Detect which cell encompasses the target text, then output its (X, Y) center coordinate. 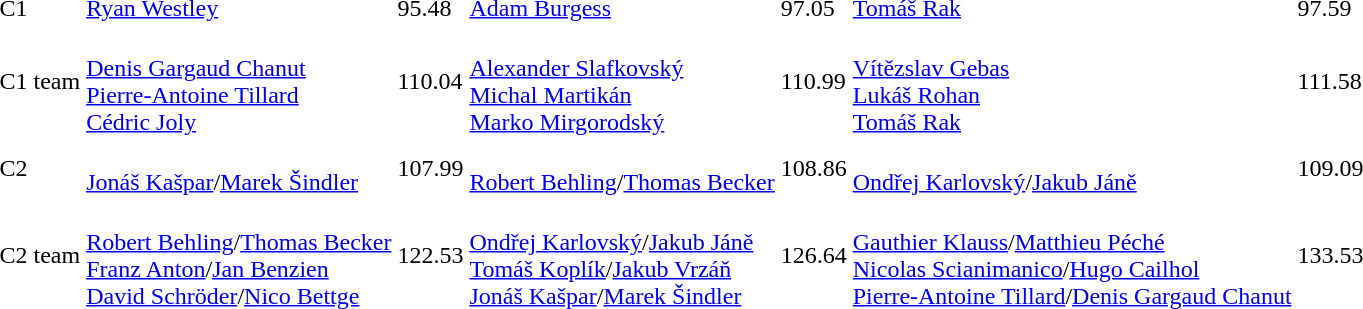
Denis Gargaud ChanutPierre-Antoine TillardCédric Joly (239, 82)
Jonáš Kašpar/Marek Šindler (239, 168)
Robert Behling/Thomas Becker (622, 168)
Vítězslav GebasLukáš RohanTomáš Rak (1072, 82)
Alexander SlafkovskýMichal MartikánMarko Mirgorodský (622, 82)
107.99 (430, 168)
110.99 (814, 82)
108.86 (814, 168)
Ondřej Karlovský/Jakub Jáně (1072, 168)
110.04 (430, 82)
